Return (x, y) of the center of cell containing provided text 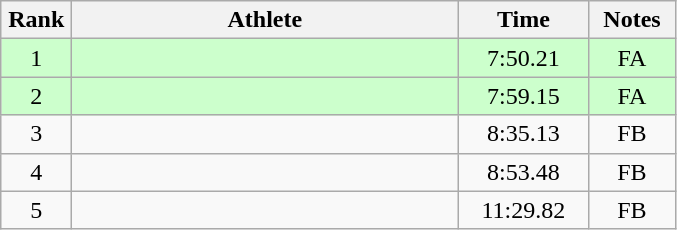
Notes (632, 20)
8:35.13 (524, 134)
Athlete (265, 20)
7:59.15 (524, 96)
7:50.21 (524, 58)
5 (36, 210)
8:53.48 (524, 172)
3 (36, 134)
11:29.82 (524, 210)
2 (36, 96)
Time (524, 20)
1 (36, 58)
Rank (36, 20)
4 (36, 172)
